Identify which cell holds the provided text, then report its (X, Y) central coordinate. 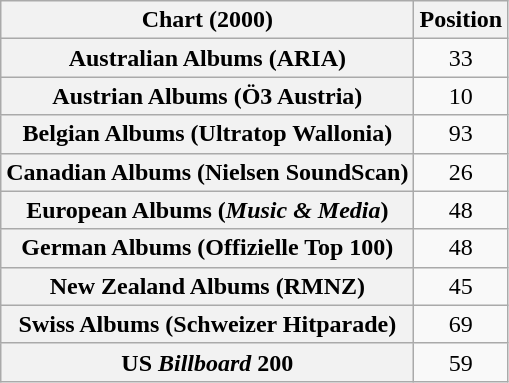
New Zealand Albums (RMNZ) (208, 286)
US Billboard 200 (208, 362)
Swiss Albums (Schweizer Hitparade) (208, 324)
European Albums (Music & Media) (208, 210)
33 (461, 58)
59 (461, 362)
German Albums (Offizielle Top 100) (208, 248)
Chart (2000) (208, 20)
93 (461, 134)
45 (461, 286)
Austrian Albums (Ö3 Austria) (208, 96)
10 (461, 96)
69 (461, 324)
Australian Albums (ARIA) (208, 58)
Canadian Albums (Nielsen SoundScan) (208, 172)
Belgian Albums (Ultratop Wallonia) (208, 134)
Position (461, 20)
26 (461, 172)
